Capture the cell that displays the provided text and extract its (X, Y) central coordinate. 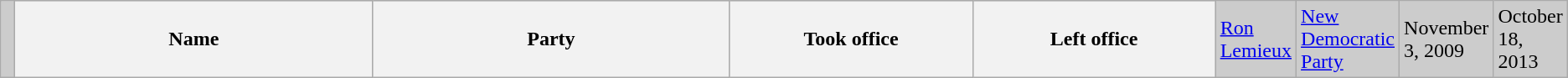
October 18, 2013 (1530, 39)
November 3, 2009 (1447, 39)
Left office (1094, 39)
Name (194, 39)
New Democratic Party (1349, 39)
Took office (851, 39)
Ron Lemieux (1256, 39)
Party (551, 39)
